Extract the [X, Y] coordinate from the center of the cell holding the provided text.  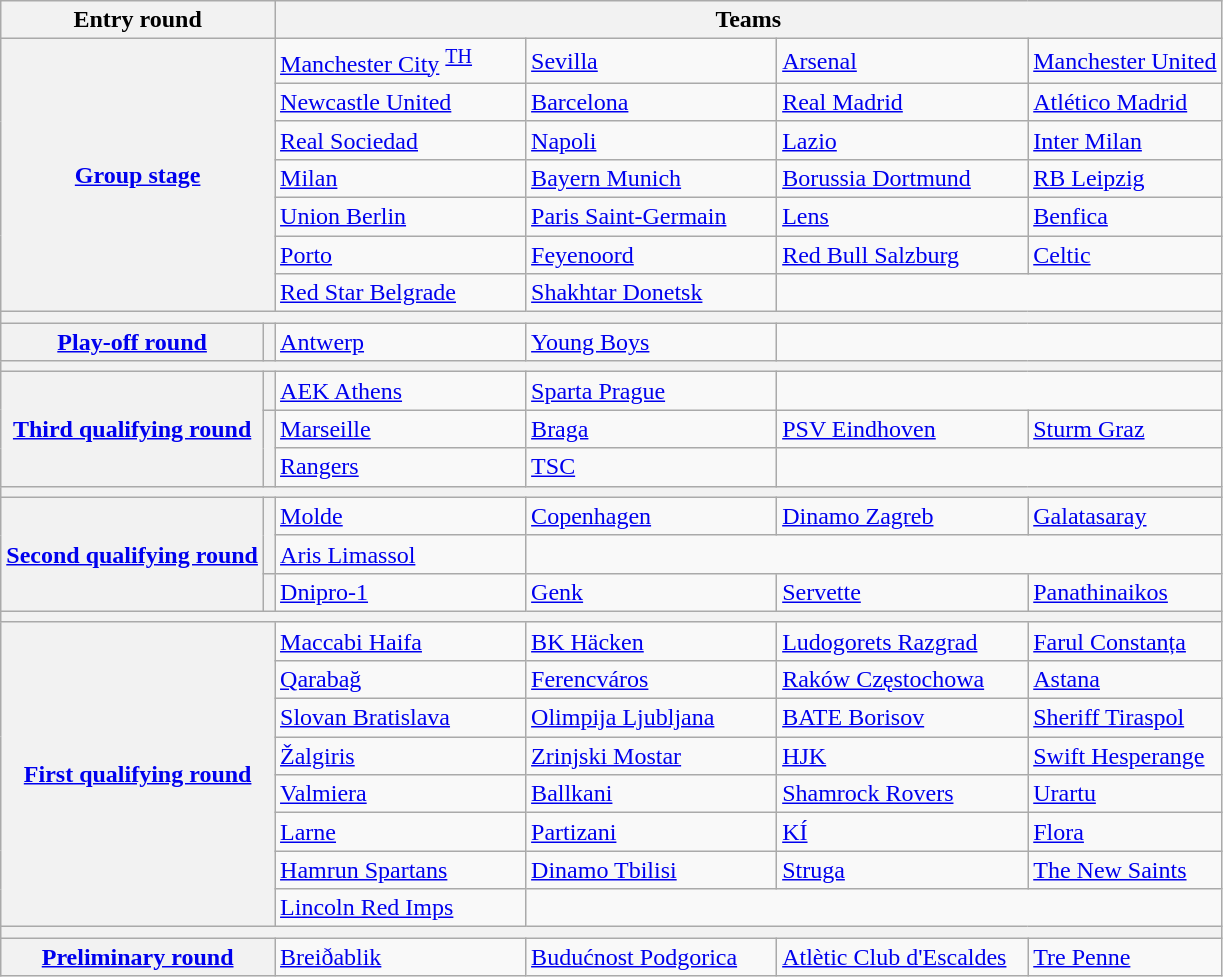
Lincoln Red Imps [400, 908]
Second qualifying round [132, 554]
Maccabi Haifa [400, 641]
Budućnost Podgorica [652, 957]
Barcelona [652, 102]
Group stage [138, 176]
Union Berlin [400, 217]
Braga [652, 429]
Lens [902, 217]
Copenhagen [652, 516]
HJK [902, 756]
RB Leipzig [1125, 178]
Ballkani [652, 794]
Sturm Graz [1125, 429]
Hamrun Spartans [400, 870]
Sevilla [652, 62]
Tre Penne [1125, 957]
Žalgiris [400, 756]
Shakhtar Donetsk [652, 293]
Atlético Madrid [1125, 102]
Ludogorets Razgrad [902, 641]
Swift Hesperange [1125, 756]
BATE Borisov [902, 718]
Shamrock Rovers [902, 794]
Red Bull Salzburg [902, 255]
Flora [1125, 832]
Sheriff Tiraspol [1125, 718]
Marseille [400, 429]
First qualifying round [138, 774]
Manchester United [1125, 62]
Breiðablik [400, 957]
The New Saints [1125, 870]
Genk [652, 592]
Feyenoord [652, 255]
Red Star Belgrade [400, 293]
Slovan Bratislava [400, 718]
Atlètic Club d'Escaldes [902, 957]
Teams [749, 20]
Valmiera [400, 794]
KÍ [902, 832]
Benfica [1125, 217]
Dnipro-1 [400, 592]
Bayern Munich [652, 178]
Young Boys [652, 342]
Borussia Dortmund [902, 178]
Real Madrid [902, 102]
Olimpija Ljubljana [652, 718]
BK Häcken [652, 641]
Aris Limassol [400, 554]
Porto [400, 255]
Servette [902, 592]
Urartu [1125, 794]
Celtic [1125, 255]
TSC [652, 467]
Zrinjski Mostar [652, 756]
Astana [1125, 679]
Panathinaikos [1125, 592]
Galatasaray [1125, 516]
Third qualifying round [132, 429]
Inter Milan [1125, 140]
PSV Eindhoven [902, 429]
Dinamo Tbilisi [652, 870]
Molde [400, 516]
Rangers [400, 467]
Manchester City TH [400, 62]
AEK Athens [400, 391]
Larne [400, 832]
Partizani [652, 832]
Entry round [138, 20]
Raków Częstochowa [902, 679]
Ferencváros [652, 679]
Real Sociedad [400, 140]
Arsenal [902, 62]
Play-off round [132, 342]
Qarabağ [400, 679]
Dinamo Zagreb [902, 516]
Preliminary round [138, 957]
Newcastle United [400, 102]
Sparta Prague [652, 391]
Napoli [652, 140]
Farul Constanța [1125, 641]
Struga [902, 870]
Antwerp [400, 342]
Milan [400, 178]
Lazio [902, 140]
Paris Saint-Germain [652, 217]
